Detect which cell encompasses the target text, then output its (X, Y) center coordinate. 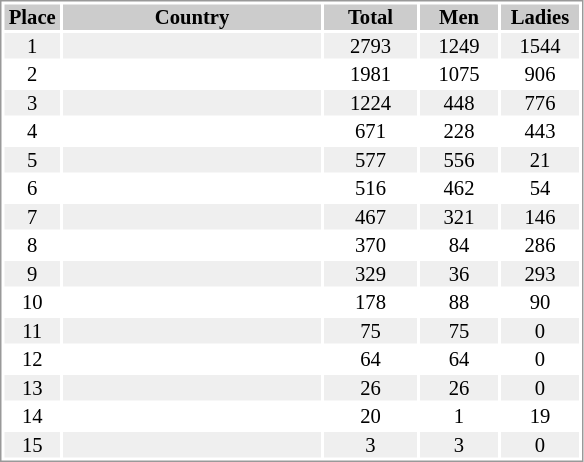
12 (32, 359)
443 (540, 131)
88 (459, 303)
84 (459, 245)
9 (32, 274)
577 (370, 160)
1544 (540, 46)
Ladies (540, 17)
671 (370, 131)
146 (540, 217)
10 (32, 303)
2793 (370, 46)
Place (32, 17)
6 (32, 189)
90 (540, 303)
329 (370, 274)
462 (459, 189)
1075 (459, 75)
19 (540, 417)
906 (540, 75)
2 (32, 75)
13 (32, 388)
286 (540, 245)
Country (192, 17)
8 (32, 245)
293 (540, 274)
448 (459, 103)
21 (540, 160)
556 (459, 160)
1224 (370, 103)
1249 (459, 46)
4 (32, 131)
178 (370, 303)
516 (370, 189)
228 (459, 131)
776 (540, 103)
54 (540, 189)
14 (32, 417)
370 (370, 245)
321 (459, 217)
1981 (370, 75)
5 (32, 160)
20 (370, 417)
Men (459, 17)
11 (32, 331)
7 (32, 217)
Total (370, 17)
36 (459, 274)
15 (32, 445)
467 (370, 217)
